Find where the given text appears and provide that cell's center as [x, y] coordinate. 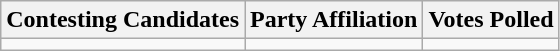
Votes Polled [491, 20]
Party Affiliation [334, 20]
Contesting Candidates [123, 20]
